Scan for the cell matching the given text and deliver its [X, Y] coordinate at center. 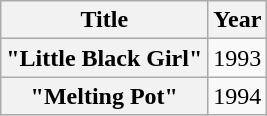
1994 [238, 96]
Year [238, 20]
"Melting Pot" [104, 96]
1993 [238, 58]
"Little Black Girl" [104, 58]
Title [104, 20]
